Locate the cell with the specified text and output its (x, y) center coordinate. 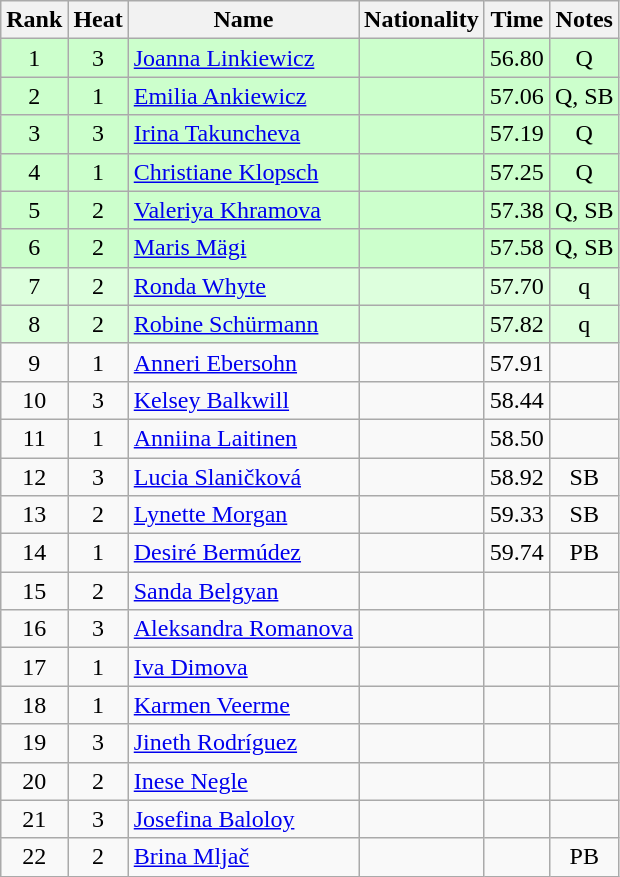
6 (34, 248)
Brina Mljač (243, 857)
Josefina Baloloy (243, 819)
17 (34, 667)
57.38 (516, 210)
Sanda Belgyan (243, 591)
10 (34, 400)
Emilia Ankiewicz (243, 96)
58.92 (516, 477)
Christiane Klopsch (243, 172)
Nationality (422, 20)
16 (34, 629)
Karmen Veerme (243, 705)
Anniina Laitinen (243, 438)
Valeriya Khramova (243, 210)
7 (34, 286)
Jineth Rodríguez (243, 743)
Lynette Morgan (243, 515)
19 (34, 743)
57.19 (516, 134)
Inese Negle (243, 781)
56.80 (516, 58)
Kelsey Balkwill (243, 400)
59.74 (516, 553)
14 (34, 553)
Maris Mägi (243, 248)
57.82 (516, 324)
Ronda Whyte (243, 286)
Notes (584, 20)
57.58 (516, 248)
59.33 (516, 515)
15 (34, 591)
Desiré Bermúdez (243, 553)
58.50 (516, 438)
11 (34, 438)
57.70 (516, 286)
8 (34, 324)
Lucia Slaničková (243, 477)
57.91 (516, 362)
22 (34, 857)
Rank (34, 20)
Anneri Ebersohn (243, 362)
57.06 (516, 96)
5 (34, 210)
Iva Dimova (243, 667)
Joanna Linkiewicz (243, 58)
Robine Schürmann (243, 324)
9 (34, 362)
13 (34, 515)
12 (34, 477)
Heat (98, 20)
Time (516, 20)
Aleksandra Romanova (243, 629)
Name (243, 20)
20 (34, 781)
58.44 (516, 400)
21 (34, 819)
Irina Takuncheva (243, 134)
18 (34, 705)
4 (34, 172)
57.25 (516, 172)
